Determine the (X, Y) coordinate at the center of the cell enclosing the given text.  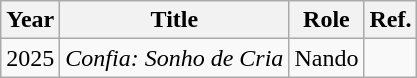
Title (174, 20)
2025 (30, 58)
Role (326, 20)
Nando (326, 58)
Ref. (390, 20)
Year (30, 20)
Confia: Sonho de Cria (174, 58)
